Return the (X, Y) coordinate for the center point of the cell that contains the specified text.  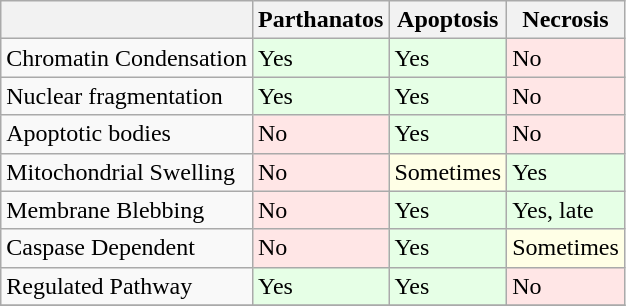
Caspase Dependent (127, 248)
Parthanatos (320, 20)
Apoptosis (448, 20)
Mitochondrial Swelling (127, 172)
Membrane Blebbing (127, 210)
Apoptotic bodies (127, 134)
Chromatin Condensation (127, 58)
Yes, late (566, 210)
Necrosis (566, 20)
Nuclear fragmentation (127, 96)
Regulated Pathway (127, 286)
